Identify which cell holds the provided text, then report its [x, y] central coordinate. 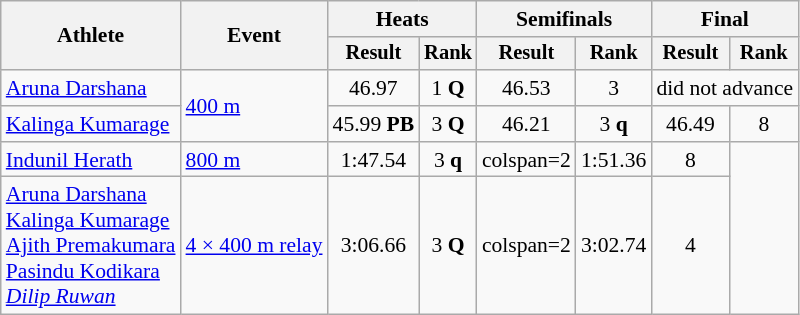
1:47.54 [374, 160]
Indunil Herath [91, 160]
400 m [254, 106]
3 [614, 88]
Aruna Darshana [91, 88]
800 m [254, 160]
3:06.66 [374, 246]
46.53 [526, 88]
4 [690, 246]
did not advance [724, 88]
46.97 [374, 88]
Final [724, 19]
45.99 PB [374, 124]
Semifinals [564, 19]
1 Q [448, 88]
1:51.36 [614, 160]
4 × 400 m relay [254, 246]
Aruna DarshanaKalinga KumarageAjith PremakumaraPasindu KodikaraDilip Ruwan [91, 246]
Kalinga Kumarage [91, 124]
3:02.74 [614, 246]
Athlete [91, 36]
46.49 [690, 124]
46.21 [526, 124]
Heats [402, 19]
Event [254, 36]
